Detect which cell encompasses the target text, then output its (x, y) center coordinate. 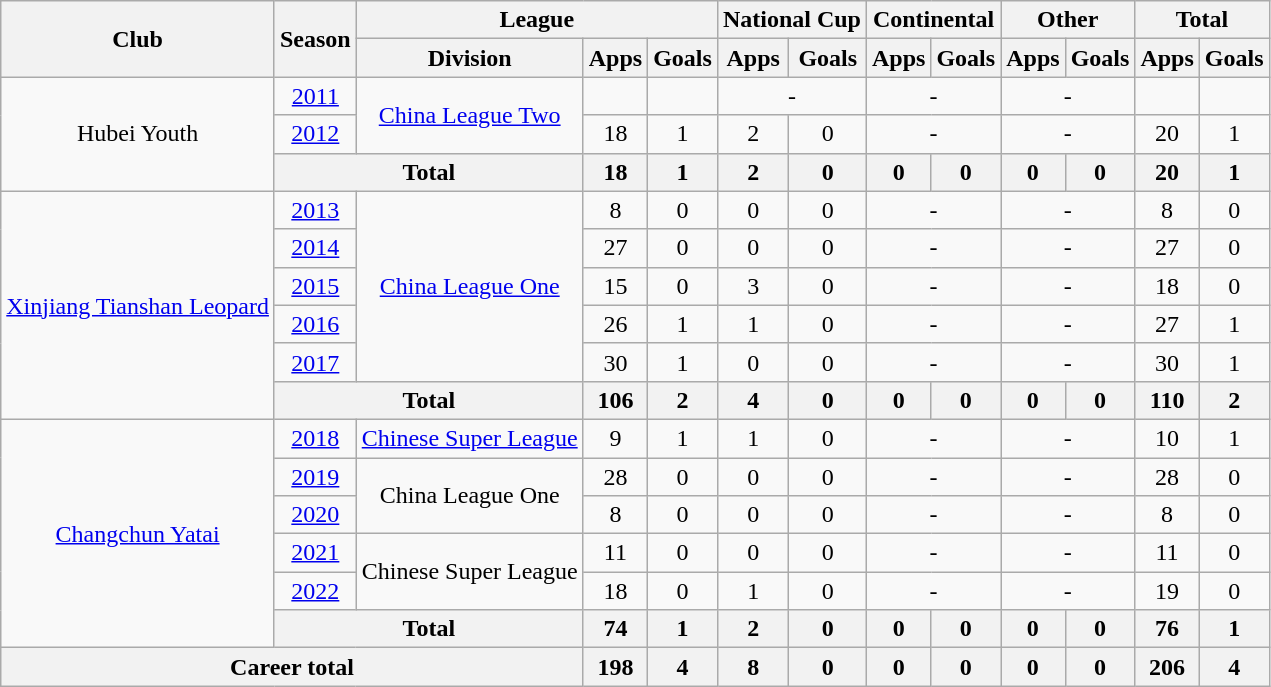
2022 (315, 591)
Club (138, 39)
3 (753, 286)
2019 (315, 477)
9 (615, 438)
10 (1167, 438)
110 (1167, 400)
2014 (315, 248)
15 (615, 286)
National Cup (792, 20)
106 (615, 400)
Xinjiang Tianshan Leopard (138, 305)
Season (315, 39)
2013 (315, 210)
2012 (315, 134)
198 (615, 667)
206 (1167, 667)
26 (615, 324)
China League Two (470, 115)
Division (470, 58)
2020 (315, 515)
Other (1068, 20)
Continental (933, 20)
2011 (315, 96)
League (536, 20)
2016 (315, 324)
2017 (315, 362)
Career total (292, 667)
2018 (315, 438)
19 (1167, 591)
Changchun Yatai (138, 533)
2015 (315, 286)
76 (1167, 629)
74 (615, 629)
2021 (315, 553)
Hubei Youth (138, 134)
